Locate the cell with the specified text and output its [X, Y] center coordinate. 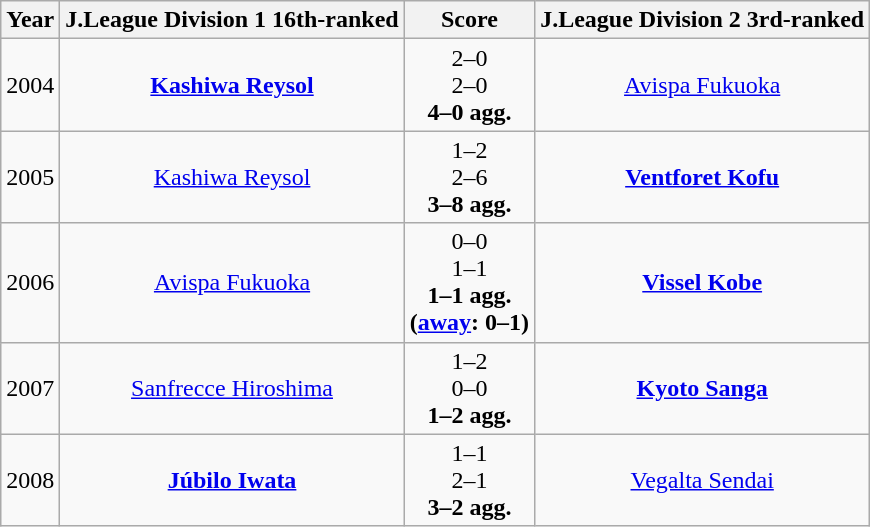
Score [469, 20]
2005 [30, 177]
Year [30, 20]
2007 [30, 388]
J.League Division 2 3rd-ranked [702, 20]
2006 [30, 282]
2–02–04–0 agg. [469, 85]
2004 [30, 85]
1–22–63–8 agg. [469, 177]
Júbilo Iwata [232, 480]
1–20–01–2 agg. [469, 388]
Ventforet Kofu [702, 177]
Vissel Kobe [702, 282]
Kyoto Sanga [702, 388]
1–12–13–2 agg. [469, 480]
Vegalta Sendai [702, 480]
2008 [30, 480]
J.League Division 1 16th-ranked [232, 20]
Sanfrecce Hiroshima [232, 388]
0–01–11–1 agg.(away: 0–1) [469, 282]
